Output the [x, y] coordinate of the center of the cell containing the given text.  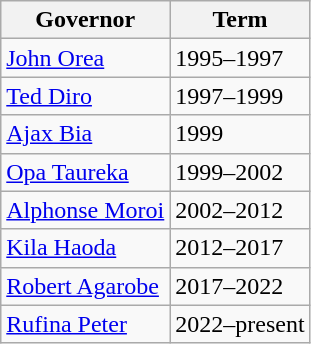
1999–2002 [240, 172]
Ted Diro [86, 96]
1997–1999 [240, 96]
2002–2012 [240, 210]
Governor [86, 20]
1999 [240, 134]
2017–2022 [240, 286]
2012–2017 [240, 248]
Term [240, 20]
Alphonse Moroi [86, 210]
Kila Haoda [86, 248]
Opa Taureka [86, 172]
2022–present [240, 324]
Ajax Bia [86, 134]
John Orea [86, 58]
Rufina Peter [86, 324]
Robert Agarobe [86, 286]
1995–1997 [240, 58]
